Return [X, Y] of the center of cell containing provided text 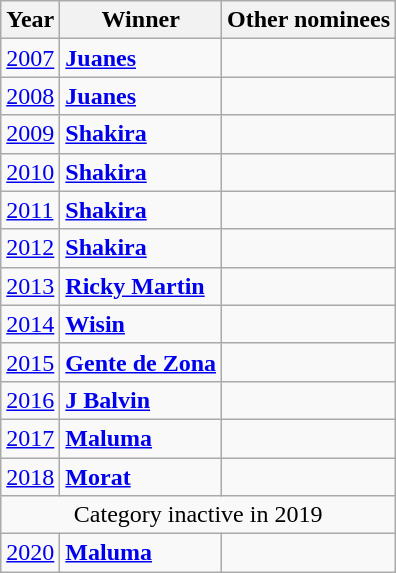
Category inactive in 2019 [198, 515]
2007 [30, 58]
2013 [30, 286]
Gente de Zona [141, 362]
J Balvin [141, 400]
Wisin [141, 324]
2008 [30, 96]
Ricky Martin [141, 286]
2011 [30, 210]
2012 [30, 248]
2018 [30, 477]
2016 [30, 400]
Other nominees [309, 20]
2020 [30, 553]
Morat [141, 477]
2017 [30, 438]
Year [30, 20]
2009 [30, 134]
2010 [30, 172]
Winner [141, 20]
2014 [30, 324]
2015 [30, 362]
